Detect which cell encompasses the target text, then output its [X, Y] center coordinate. 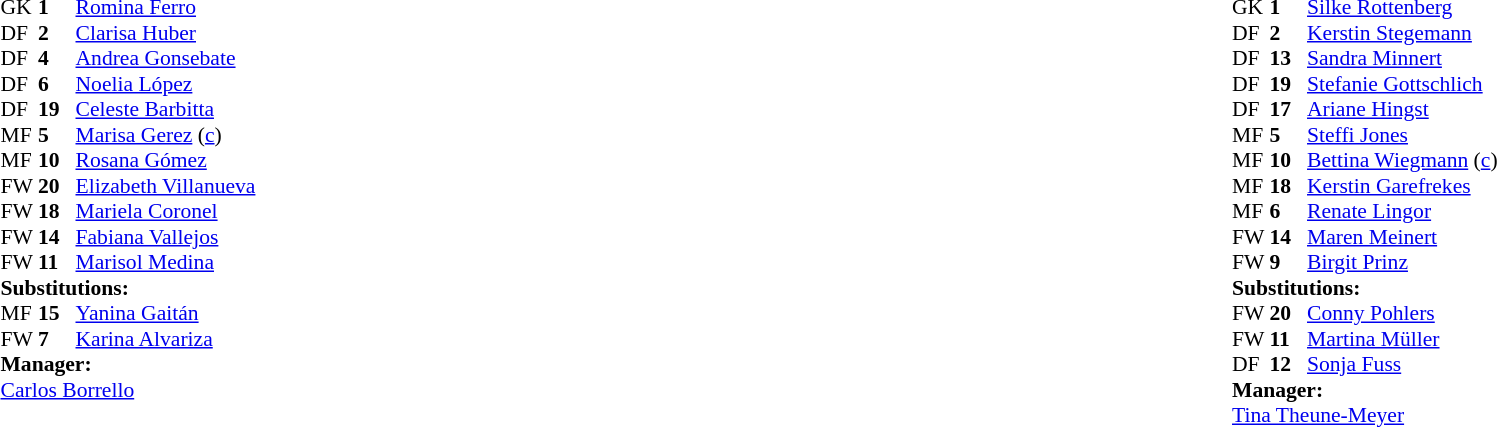
17 [1289, 109]
Substitutions: [128, 288]
Fabiana Vallejos [166, 237]
Mariela Coronel [166, 211]
12 [1289, 365]
Marisa Gerez (c) [166, 135]
Clarisa Huber [166, 33]
Manager: [128, 365]
4 [57, 59]
Marisol Medina [166, 263]
Andrea Gonsebate [166, 59]
9 [1289, 263]
13 [1289, 59]
Karina Alvariza [166, 339]
Elizabeth Villanueva [166, 186]
Rosana Gómez [166, 161]
Celeste Barbitta [166, 109]
Noelia López [166, 84]
15 [57, 313]
Yanina Gaitán [166, 313]
Carlos Borrello [128, 390]
7 [57, 339]
